Scan for the cell matching the given text and deliver its [x, y] coordinate at center. 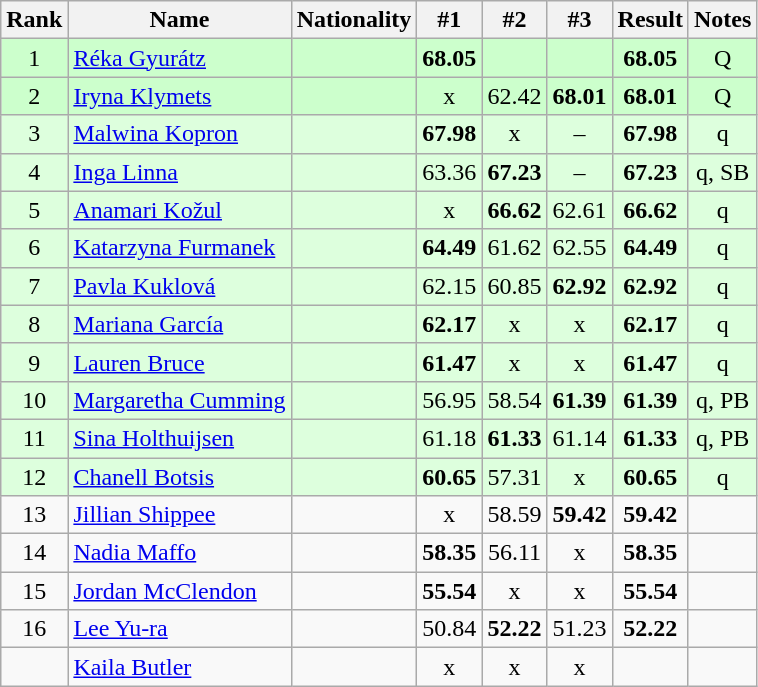
Iryna Klymets [180, 96]
4 [34, 172]
Notes [722, 20]
13 [34, 515]
50.84 [450, 629]
62.42 [514, 96]
Kaila Butler [180, 667]
61.62 [514, 248]
Inga Linna [180, 172]
Lee Yu-ra [180, 629]
#1 [450, 20]
61.14 [580, 438]
Jordan McClendon [180, 591]
Name [180, 20]
58.59 [514, 515]
58.54 [514, 400]
7 [34, 286]
10 [34, 400]
Réka Gyurátz [180, 58]
Lauren Bruce [180, 362]
Jillian Shippee [180, 515]
1 [34, 58]
Nadia Maffo [180, 553]
q, SB [722, 172]
15 [34, 591]
62.15 [450, 286]
Nationality [354, 20]
Malwina Kopron [180, 134]
Katarzyna Furmanek [180, 248]
56.11 [514, 553]
#3 [580, 20]
Margaretha Cumming [180, 400]
Anamari Kožul [180, 210]
8 [34, 324]
14 [34, 553]
56.95 [450, 400]
63.36 [450, 172]
16 [34, 629]
Sina Holthuijsen [180, 438]
11 [34, 438]
61.18 [450, 438]
12 [34, 477]
51.23 [580, 629]
Mariana García [180, 324]
62.55 [580, 248]
3 [34, 134]
Rank [34, 20]
Result [650, 20]
2 [34, 96]
Chanell Botsis [180, 477]
9 [34, 362]
#2 [514, 20]
62.61 [580, 210]
6 [34, 248]
5 [34, 210]
60.85 [514, 286]
Pavla Kuklová [180, 286]
57.31 [514, 477]
